Capture the cell that displays the provided text and extract its [X, Y] central coordinate. 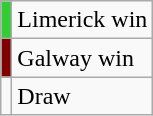
Draw [82, 96]
Galway win [82, 58]
Limerick win [82, 20]
